Detect which cell encompasses the target text, then output its [X, Y] center coordinate. 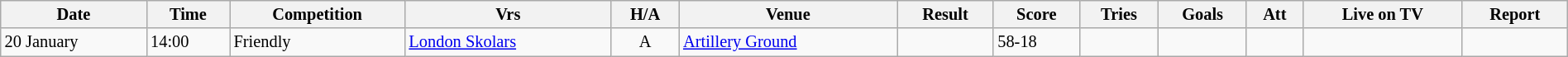
Artillery Ground [788, 42]
Competition [318, 14]
A [645, 42]
Result [946, 14]
14:00 [188, 42]
Venue [788, 14]
Score [1036, 14]
20 January [74, 42]
London Skolars [508, 42]
Tries [1119, 14]
Date [74, 14]
Time [188, 14]
58-18 [1036, 42]
Vrs [508, 14]
Report [1515, 14]
Live on TV [1383, 14]
Att [1274, 14]
Goals [1202, 14]
H/A [645, 14]
Friendly [318, 42]
